Detect which cell encompasses the target text, then output its [X, Y] center coordinate. 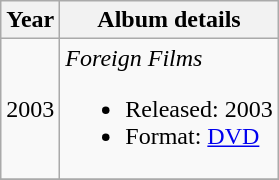
2003 [30, 109]
Foreign FilmsReleased: 2003Format: DVD [169, 109]
Year [30, 20]
Album details [169, 20]
